Identify which cell holds the provided text, then report its (x, y) central coordinate. 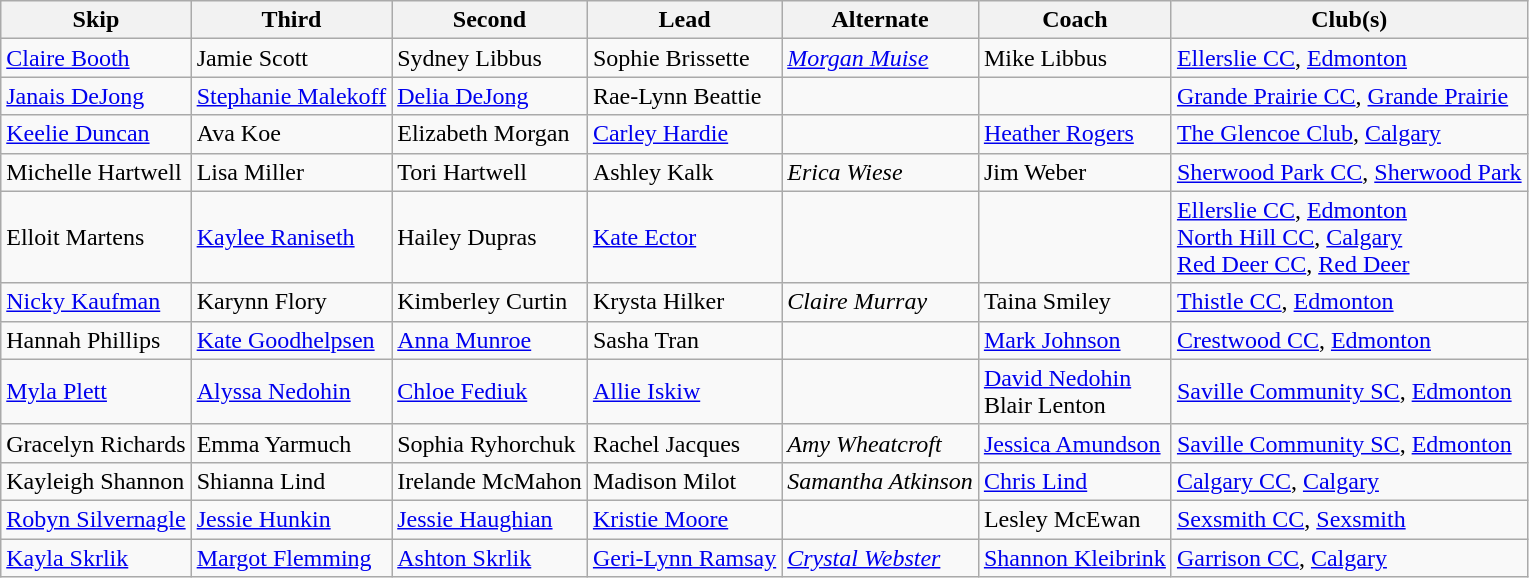
Kimberley Curtin (490, 302)
Chris Lind (1074, 481)
Carley Hardie (684, 134)
Erica Wiese (880, 172)
Nicky Kaufman (96, 302)
Lisa Miller (292, 172)
Alyssa Nedohin (292, 392)
Ellerslie CC, Edmonton North Hill CC, Calgary Red Deer CC, Red Deer (1349, 237)
Morgan Muise (880, 58)
Hannah Phillips (96, 340)
Sophie Brissette (684, 58)
Kayla Skrlik (96, 557)
Ashley Kalk (684, 172)
Lead (684, 20)
Allie Iskiw (684, 392)
Shannon Kleibrink (1074, 557)
Skip (96, 20)
Myla Plett (96, 392)
Margot Flemming (292, 557)
Kristie Moore (684, 519)
Jessie Haughian (490, 519)
Samantha Atkinson (880, 481)
Delia DeJong (490, 96)
Elizabeth Morgan (490, 134)
Lesley McEwan (1074, 519)
Kate Goodhelpsen (292, 340)
Rachel Jacques (684, 443)
Kayleigh Shannon (96, 481)
Heather Rogers (1074, 134)
Emma Yarmuch (292, 443)
Grande Prairie CC, Grande Prairie (1349, 96)
Kaylee Raniseth (292, 237)
Mike Libbus (1074, 58)
Janais DeJong (96, 96)
Crystal Webster (880, 557)
Garrison CC, Calgary (1349, 557)
Gracelyn Richards (96, 443)
Anna Munroe (490, 340)
Second (490, 20)
Michelle Hartwell (96, 172)
Alternate (880, 20)
Thistle CC, Edmonton (1349, 302)
Mark Johnson (1074, 340)
Madison Milot (684, 481)
Stephanie Malekoff (292, 96)
Keelie Duncan (96, 134)
Krysta Hilker (684, 302)
The Glencoe Club, Calgary (1349, 134)
Jessica Amundson (1074, 443)
Sasha Tran (684, 340)
Karynn Flory (292, 302)
Ashton Skrlik (490, 557)
Sydney Libbus (490, 58)
Taina Smiley (1074, 302)
Tori Hartwell (490, 172)
Sophia Ryhorchuk (490, 443)
Crestwood CC, Edmonton (1349, 340)
Coach (1074, 20)
Elloit Martens (96, 237)
Irelande McMahon (490, 481)
Jim Weber (1074, 172)
Sexsmith CC, Sexsmith (1349, 519)
Third (292, 20)
Sherwood Park CC, Sherwood Park (1349, 172)
Robyn Silvernagle (96, 519)
Amy Wheatcroft (880, 443)
Jessie Hunkin (292, 519)
Claire Murray (880, 302)
Kate Ector (684, 237)
Geri-Lynn Ramsay (684, 557)
Rae-Lynn Beattie (684, 96)
David Nedohin Blair Lenton (1074, 392)
Ava Koe (292, 134)
Calgary CC, Calgary (1349, 481)
Hailey Dupras (490, 237)
Club(s) (1349, 20)
Claire Booth (96, 58)
Ellerslie CC, Edmonton (1349, 58)
Jamie Scott (292, 58)
Chloe Fediuk (490, 392)
Shianna Lind (292, 481)
